Find where the given text appears and provide that cell's center as [X, Y] coordinate. 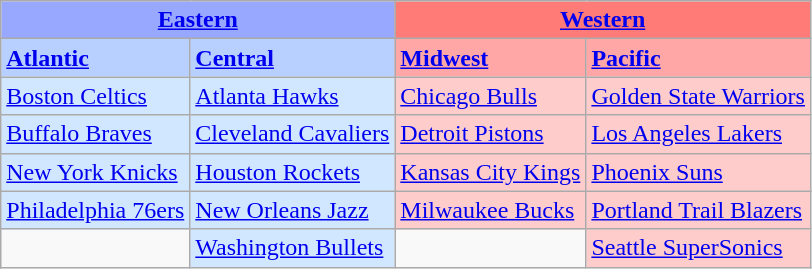
Buffalo Braves [96, 134]
Atlantic [96, 58]
Detroit Pistons [490, 134]
Atlanta Hawks [292, 96]
Kansas City Kings [490, 172]
Chicago Bulls [490, 96]
Boston Celtics [96, 96]
Milwaukee Bucks [490, 210]
Seattle SuperSonics [698, 248]
Cleveland Cavaliers [292, 134]
Central [292, 58]
Houston Rockets [292, 172]
Phoenix Suns [698, 172]
Los Angeles Lakers [698, 134]
New Orleans Jazz [292, 210]
Philadelphia 76ers [96, 210]
Golden State Warriors [698, 96]
Washington Bullets [292, 248]
Eastern [198, 20]
New York Knicks [96, 172]
Portland Trail Blazers [698, 210]
Midwest [490, 58]
Pacific [698, 58]
Western [603, 20]
